Search for the cell housing the specified text and yield its [X, Y] center coordinate. 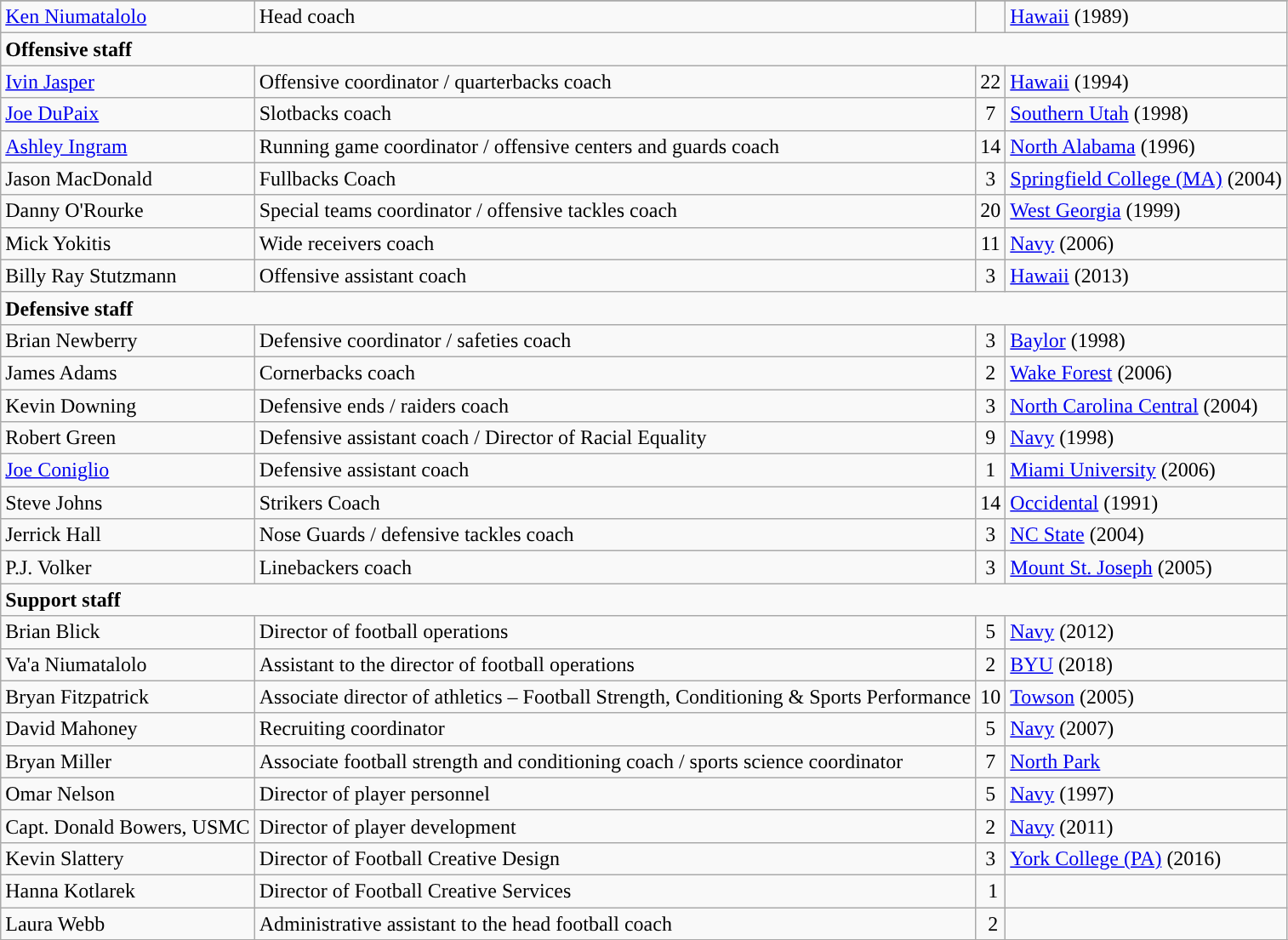
Omar Nelson [128, 794]
22 [990, 82]
Wide receivers coach [615, 243]
Hawaii (2013) [1146, 276]
Nose Guards / defensive tackles coach [615, 535]
Ivin Jasper [128, 82]
20 [990, 211]
NC State (2004) [1146, 535]
Head coach [615, 17]
Bryan Miller [128, 761]
Defensive assistant coach [615, 470]
Mick Yokitis [128, 243]
Kevin Downing [128, 406]
Strikers Coach [615, 503]
David Mahoney [128, 729]
Kevin Slattery [128, 858]
Special teams coordinator / offensive tackles coach [615, 211]
Navy (2007) [1146, 729]
Bryan Fitzpatrick [128, 697]
North Park [1146, 761]
Defensive staff [643, 308]
Towson (2005) [1146, 697]
Support staff [643, 600]
P.J. Volker [128, 567]
Director of Football Creative Services [615, 891]
Offensive staff [643, 49]
Running game coordinator / offensive centers and guards coach [615, 146]
Hawaii (1994) [1146, 82]
Recruiting coordinator [615, 729]
Jerrick Hall [128, 535]
Wake Forest (2006) [1146, 373]
Offensive coordinator / quarterbacks coach [615, 82]
North Alabama (1996) [1146, 146]
North Carolina Central (2004) [1146, 406]
Director of football operations [615, 632]
James Adams [128, 373]
Capt. Donald Bowers, USMC [128, 826]
9 [990, 438]
Brian Newberry [128, 340]
Va'a Niumatalolo [128, 664]
Hawaii (1989) [1146, 17]
Ken Niumatalolo [128, 17]
Danny O'Rourke [128, 211]
Springfield College (MA) (2004) [1146, 179]
Fullbacks Coach [615, 179]
Defensive coordinator / safeties coach [615, 340]
Cornerbacks coach [615, 373]
Laura Webb [128, 923]
Mount St. Joseph (2005) [1146, 567]
Navy (2011) [1146, 826]
Occidental (1991) [1146, 503]
Navy (1998) [1146, 438]
Associate football strength and conditioning coach / sports science coordinator [615, 761]
Robert Green [128, 438]
11 [990, 243]
Director of Football Creative Design [615, 858]
Ashley Ingram [128, 146]
Hanna Kotlarek [128, 891]
York College (PA) (2016) [1146, 858]
Brian Blick [128, 632]
Miami University (2006) [1146, 470]
Joe Coniglio [128, 470]
Defensive assistant coach / Director of Racial Equality [615, 438]
Director of player personnel [615, 794]
Linebackers coach [615, 567]
Offensive assistant coach [615, 276]
Defensive ends / raiders coach [615, 406]
Southern Utah (1998) [1146, 114]
10 [990, 697]
Associate director of athletics – Football Strength, Conditioning & Sports Performance [615, 697]
Joe DuPaix [128, 114]
West Georgia (1999) [1146, 211]
Baylor (1998) [1146, 340]
Navy (2006) [1146, 243]
Steve Johns [128, 503]
Jason MacDonald [128, 179]
BYU (2018) [1146, 664]
Billy Ray Stutzmann [128, 276]
Director of player development [615, 826]
Slotbacks coach [615, 114]
Navy (1997) [1146, 794]
Navy (2012) [1146, 632]
Assistant to the director of football operations [615, 664]
Administrative assistant to the head football coach [615, 923]
